Return (X, Y) of the center of cell containing provided text 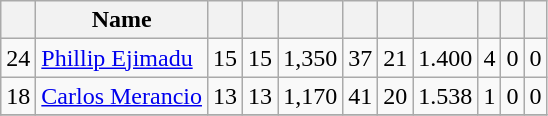
1,350 (310, 58)
Carlos Merancio (122, 96)
Phillip Ejimadu (122, 58)
37 (360, 58)
1,170 (310, 96)
1.538 (446, 96)
21 (396, 58)
Name (122, 20)
4 (490, 58)
24 (18, 58)
20 (396, 96)
1.400 (446, 58)
41 (360, 96)
1 (490, 96)
18 (18, 96)
